Find where the given text appears and provide that cell's center as (x, y) coordinate. 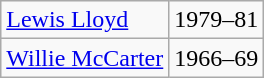
Lewis Lloyd (85, 20)
1966–69 (216, 58)
Willie McCarter (85, 58)
1979–81 (216, 20)
